Locate the cell with the specified text and output its (X, Y) center coordinate. 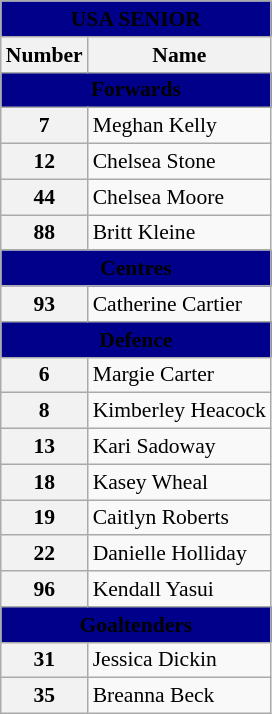
Britt Kleine (180, 233)
Chelsea Moore (180, 197)
Number (44, 55)
Kendall Yasui (180, 589)
USA SENIOR (136, 19)
18 (44, 482)
Catherine Cartier (180, 304)
Caitlyn Roberts (180, 518)
12 (44, 162)
Kari Sadoway (180, 447)
96 (44, 589)
22 (44, 554)
35 (44, 696)
Goaltenders (136, 625)
Name (180, 55)
19 (44, 518)
Chelsea Stone (180, 162)
Jessica Dickin (180, 660)
6 (44, 375)
Danielle Holliday (180, 554)
88 (44, 233)
93 (44, 304)
44 (44, 197)
Defence (136, 340)
Forwards (136, 90)
31 (44, 660)
8 (44, 411)
13 (44, 447)
7 (44, 126)
Meghan Kelly (180, 126)
Kimberley Heacock (180, 411)
Margie Carter (180, 375)
Breanna Beck (180, 696)
Kasey Wheal (180, 482)
Centres (136, 269)
